Detect which cell encompasses the target text, then output its (x, y) center coordinate. 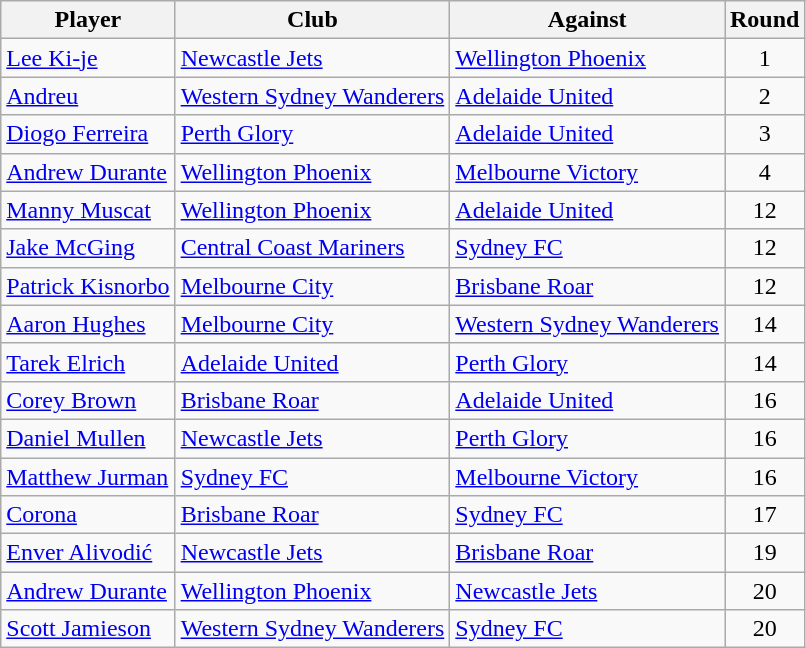
Matthew Jurman (88, 477)
Enver Alivodić (88, 553)
Club (312, 20)
Round (764, 20)
3 (764, 134)
1 (764, 58)
Against (588, 20)
Jake McGing (88, 248)
Manny Muscat (88, 210)
Patrick Kisnorbo (88, 286)
Tarek Elrich (88, 362)
Corona (88, 515)
Scott Jamieson (88, 629)
Lee Ki-je (88, 58)
Daniel Mullen (88, 438)
Andreu (88, 96)
2 (764, 96)
17 (764, 515)
Diogo Ferreira (88, 134)
Corey Brown (88, 400)
Aaron Hughes (88, 324)
19 (764, 553)
Central Coast Mariners (312, 248)
4 (764, 172)
Player (88, 20)
